From the cell containing the given text, extract its center point as [X, Y] coordinate. 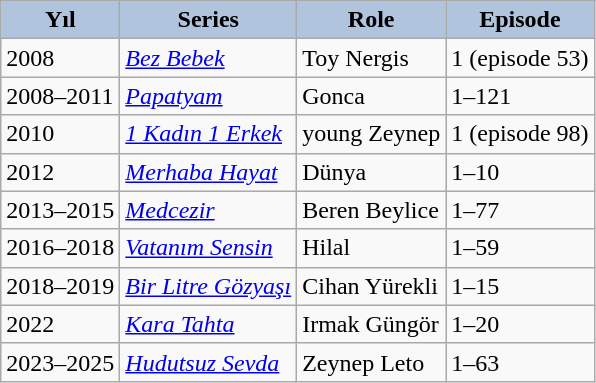
Merhaba Hayat [208, 172]
Series [208, 20]
Vatanım Sensin [208, 248]
1–121 [520, 96]
2022 [60, 324]
1 (episode 98) [520, 134]
Hudutsuz Sevda [208, 362]
2013–2015 [60, 210]
Bez Bebek [208, 58]
Kara Tahta [208, 324]
Papatyam [208, 96]
Cihan Yürekli [372, 286]
Role [372, 20]
2023–2025 [60, 362]
1 Kadın 1 Erkek [208, 134]
Irmak Güngör [372, 324]
2008–2011 [60, 96]
2016–2018 [60, 248]
1 (episode 53) [520, 58]
Yıl [60, 20]
1–77 [520, 210]
Bir Litre Gözyaşı [208, 286]
Zeynep Leto [372, 362]
1–20 [520, 324]
1–15 [520, 286]
2018–2019 [60, 286]
Hilal [372, 248]
Dünya [372, 172]
Gonca [372, 96]
Beren Beylice [372, 210]
1–59 [520, 248]
young Zeynep [372, 134]
2010 [60, 134]
Toy Nergis [372, 58]
2008 [60, 58]
1–10 [520, 172]
2012 [60, 172]
Medcezir [208, 210]
Episode [520, 20]
1–63 [520, 362]
